Search for the cell housing the specified text and yield its (X, Y) center coordinate. 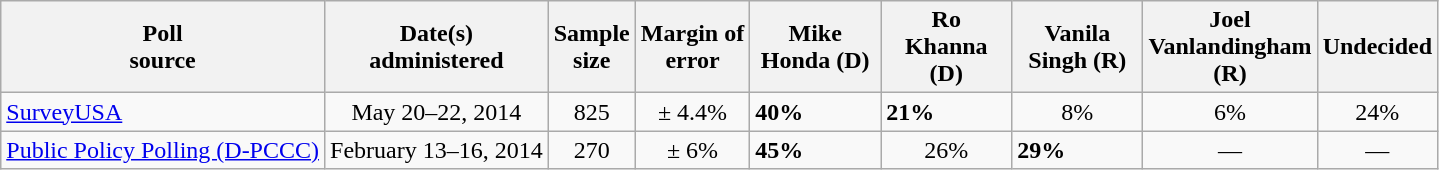
21% (946, 112)
24% (1377, 112)
Pollsource (163, 47)
Undecided (1377, 47)
29% (1078, 150)
6% (1230, 112)
± 6% (692, 150)
Margin oferror (692, 47)
February 13–16, 2014 (437, 150)
SurveyUSA (163, 112)
VanilaSingh (R) (1078, 47)
40% (816, 112)
JoelVanlandingham (R) (1230, 47)
Date(s)administered (437, 47)
270 (592, 150)
Samplesize (592, 47)
May 20–22, 2014 (437, 112)
45% (816, 150)
MikeHonda (D) (816, 47)
8% (1078, 112)
± 4.4% (692, 112)
RoKhanna (D) (946, 47)
Public Policy Polling (D-PCCC) (163, 150)
26% (946, 150)
825 (592, 112)
